Provide the [X, Y] coordinate of the cell's center where the given text is located.  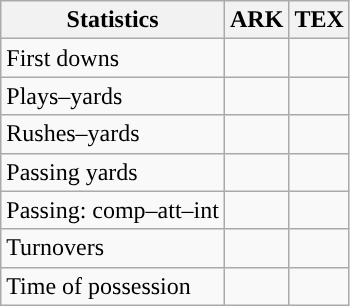
Statistics [113, 20]
TEX [319, 20]
Time of possession [113, 286]
Passing yards [113, 172]
Passing: comp–att–int [113, 210]
Turnovers [113, 248]
Rushes–yards [113, 134]
ARK [256, 20]
Plays–yards [113, 96]
First downs [113, 58]
